Identify which cell holds the provided text, then report its (x, y) central coordinate. 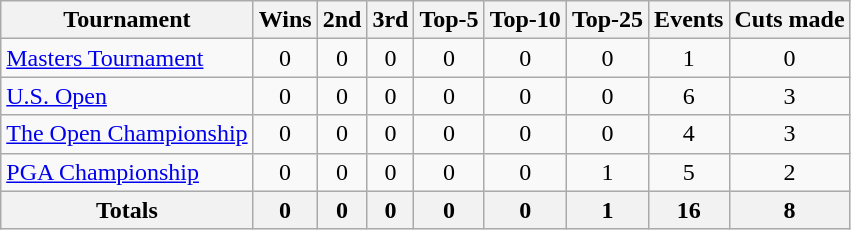
Masters Tournament (127, 58)
2nd (342, 20)
The Open Championship (127, 134)
Tournament (127, 20)
U.S. Open (127, 96)
Events (689, 20)
Top-25 (607, 20)
5 (689, 172)
8 (790, 210)
2 (790, 172)
Totals (127, 210)
PGA Championship (127, 172)
6 (689, 96)
4 (689, 134)
Cuts made (790, 20)
3rd (390, 20)
Top-10 (525, 20)
Wins (285, 20)
16 (689, 210)
Top-5 (449, 20)
